Detect which cell encompasses the target text, then output its (X, Y) center coordinate. 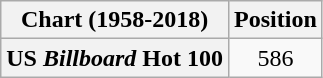
Position (276, 20)
Chart (1958-2018) (115, 20)
586 (276, 58)
US Billboard Hot 100 (115, 58)
